Find where the given text appears and provide that cell's center as [X, Y] coordinate. 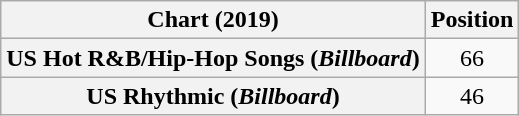
66 [472, 58]
46 [472, 96]
Chart (2019) [213, 20]
US Rhythmic (Billboard) [213, 96]
US Hot R&B/Hip-Hop Songs (Billboard) [213, 58]
Position [472, 20]
